Extract the (x, y) coordinate from the center of the cell holding the provided text.  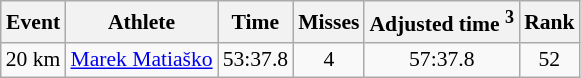
20 km (34, 60)
Athlete (141, 22)
57:37.8 (442, 60)
4 (328, 60)
Marek Matiaško (141, 60)
Adjusted time 3 (442, 22)
Rank (550, 22)
Event (34, 22)
Misses (328, 22)
53:37.8 (256, 60)
52 (550, 60)
Time (256, 22)
